Pinpoint the cell where the given text exists, returning its [x, y] midpoint coordinate. 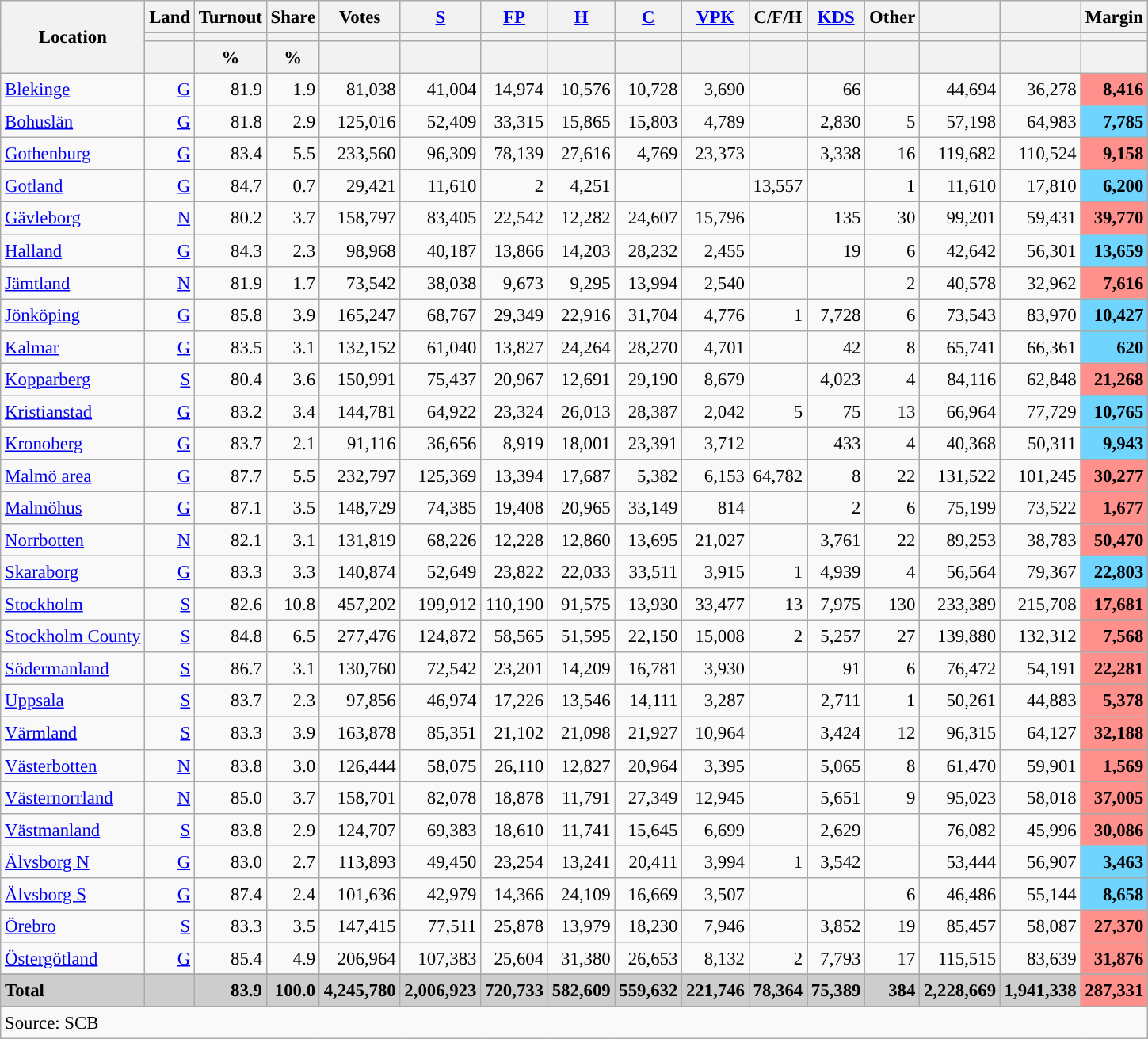
433 [837, 444]
30 [892, 219]
73,543 [960, 315]
Source: SCB [574, 1022]
52,649 [441, 572]
Norrbotten [73, 541]
158,701 [360, 797]
84.3 [230, 250]
84,116 [960, 379]
84.7 [230, 185]
277,476 [360, 637]
2,006,923 [441, 991]
46,974 [441, 701]
9,943 [1114, 444]
24,109 [582, 894]
VPK [716, 17]
1,677 [1114, 507]
4,769 [648, 154]
233,389 [960, 604]
83.9 [230, 991]
42,642 [960, 250]
13,659 [1114, 250]
97,856 [360, 701]
36,656 [441, 444]
2.7 [293, 862]
73,522 [1040, 507]
144,781 [360, 412]
58,565 [515, 637]
99,201 [960, 219]
199,912 [441, 604]
37,005 [1114, 797]
384 [892, 991]
56,301 [1040, 250]
27,616 [582, 154]
72,542 [441, 669]
87.4 [230, 894]
12,945 [716, 797]
23,373 [716, 154]
7,785 [1114, 122]
3,690 [716, 90]
32,188 [1114, 734]
44,694 [960, 90]
Kristianstad [73, 412]
18,878 [515, 797]
33,511 [648, 572]
9 [892, 797]
101,636 [360, 894]
147,415 [360, 926]
3,463 [1114, 862]
KDS [837, 17]
58,075 [441, 766]
22,033 [582, 572]
91,116 [360, 444]
12,691 [582, 379]
21,098 [582, 734]
33,149 [648, 507]
21,927 [648, 734]
85,351 [441, 734]
13,241 [582, 862]
Total [73, 991]
53,444 [960, 862]
720,733 [515, 991]
17,226 [515, 701]
Bohuslän [73, 122]
13,394 [515, 476]
21,268 [1114, 379]
12 [892, 734]
11,741 [582, 829]
19,408 [515, 507]
9,673 [515, 282]
31,876 [1114, 959]
Västernorrland [73, 797]
66,964 [960, 412]
5,065 [837, 766]
113,893 [360, 862]
3,930 [716, 669]
215,708 [1040, 604]
96,315 [960, 734]
29,190 [648, 379]
Votes [360, 17]
14,209 [582, 669]
91 [837, 669]
82.1 [230, 541]
132,152 [360, 347]
23,822 [515, 572]
6,200 [1114, 185]
10,427 [1114, 315]
58,087 [1040, 926]
95,023 [960, 797]
45,996 [1040, 829]
68,767 [441, 315]
18,610 [515, 829]
3,338 [837, 154]
Västmanland [73, 829]
23,201 [515, 669]
287,331 [1114, 991]
22,542 [515, 219]
131,522 [960, 476]
Land [170, 17]
3,395 [716, 766]
125,369 [441, 476]
7,728 [837, 315]
23,391 [648, 444]
233,560 [360, 154]
Älvsborg S [73, 894]
31,380 [582, 959]
457,202 [360, 604]
132,312 [1040, 637]
22,281 [1114, 669]
3.6 [293, 379]
3,994 [716, 862]
110,190 [515, 604]
83.0 [230, 862]
158,797 [360, 219]
24,264 [582, 347]
82,078 [441, 797]
Gävleborg [73, 219]
139,880 [960, 637]
Halland [73, 250]
2,629 [837, 829]
559,632 [648, 991]
66 [837, 90]
12,228 [515, 541]
16,669 [648, 894]
Malmöhus [73, 507]
85.8 [230, 315]
44,883 [1040, 701]
2,540 [716, 282]
4,939 [837, 572]
Stockholm County [73, 637]
7,946 [716, 926]
10,964 [716, 734]
165,247 [360, 315]
17,681 [1114, 604]
66,361 [1040, 347]
56,907 [1040, 862]
30,086 [1114, 829]
2,228,669 [960, 991]
12,827 [582, 766]
7,793 [837, 959]
125,016 [360, 122]
20,965 [582, 507]
25,878 [515, 926]
4.9 [293, 959]
23,324 [515, 412]
Location [73, 37]
124,707 [360, 829]
61,470 [960, 766]
5,382 [648, 476]
C [648, 17]
7,616 [1114, 282]
3,712 [716, 444]
C/F/H [778, 17]
8,416 [1114, 90]
16 [892, 154]
Share [293, 17]
107,383 [441, 959]
119,682 [960, 154]
15,645 [648, 829]
83.4 [230, 154]
Älvsborg N [73, 862]
40,368 [960, 444]
75,437 [441, 379]
11,791 [582, 797]
814 [716, 507]
51,595 [582, 637]
Västerbotten [73, 766]
1,941,338 [1040, 991]
124,872 [441, 637]
27,370 [1114, 926]
H [582, 17]
76,082 [960, 829]
98,968 [360, 250]
13,979 [582, 926]
13,695 [648, 541]
38,783 [1040, 541]
Gotland [73, 185]
12,860 [582, 541]
80.2 [230, 219]
Gothenburg [73, 154]
2,711 [837, 701]
20,967 [515, 379]
15,865 [582, 122]
4,776 [716, 315]
83.2 [230, 412]
33,477 [716, 604]
4,701 [716, 347]
77,729 [1040, 412]
68,226 [441, 541]
57,198 [960, 122]
Margin [1114, 17]
7,975 [837, 604]
64,127 [1040, 734]
135 [837, 219]
6,699 [716, 829]
38,038 [441, 282]
41,004 [441, 90]
115,515 [960, 959]
Malmö area [73, 476]
18,001 [582, 444]
Örebro [73, 926]
87.1 [230, 507]
10,728 [648, 90]
3,424 [837, 734]
14,203 [582, 250]
3,507 [716, 894]
Skaraborg [73, 572]
81.8 [230, 122]
59,431 [1040, 219]
65,741 [960, 347]
3.3 [293, 572]
13,866 [515, 250]
131,819 [360, 541]
15,803 [648, 122]
9,158 [1114, 154]
3.4 [293, 412]
3,287 [716, 701]
3.0 [293, 766]
9,295 [582, 282]
83,405 [441, 219]
232,797 [360, 476]
16,781 [648, 669]
Jönköping [73, 315]
31,704 [648, 315]
126,444 [360, 766]
64,782 [778, 476]
83,970 [1040, 315]
40,187 [441, 250]
79,367 [1040, 572]
Stockholm [73, 604]
163,878 [360, 734]
1.7 [293, 282]
13,546 [582, 701]
10,576 [582, 90]
10.8 [293, 604]
20,411 [648, 862]
3,852 [837, 926]
82.6 [230, 604]
Uppsala [73, 701]
8,132 [716, 959]
26,653 [648, 959]
21,102 [515, 734]
13,827 [515, 347]
89,253 [960, 541]
17,810 [1040, 185]
10,765 [1114, 412]
4,789 [716, 122]
58,018 [1040, 797]
130 [892, 604]
54,191 [1040, 669]
8,658 [1114, 894]
83,639 [1040, 959]
5,378 [1114, 701]
30,277 [1114, 476]
21,027 [716, 541]
Värmland [73, 734]
84.8 [230, 637]
2,042 [716, 412]
85.0 [230, 797]
8,679 [716, 379]
32,962 [1040, 282]
46,486 [960, 894]
40,578 [960, 282]
26,110 [515, 766]
Kalmar [73, 347]
130,760 [360, 669]
74,385 [441, 507]
110,524 [1040, 154]
101,245 [1040, 476]
75,389 [837, 991]
27,349 [648, 797]
13,930 [648, 604]
Jämtland [73, 282]
25,604 [515, 959]
150,991 [360, 379]
2.4 [293, 894]
87.7 [230, 476]
29,349 [515, 315]
15,796 [716, 219]
3,761 [837, 541]
3,915 [716, 572]
13,557 [778, 185]
Östergötland [73, 959]
6,153 [716, 476]
15,008 [716, 637]
75,199 [960, 507]
29,421 [360, 185]
5,651 [837, 797]
18,230 [648, 926]
12,282 [582, 219]
52,409 [441, 122]
140,874 [360, 572]
55,144 [1040, 894]
86.7 [230, 669]
2,830 [837, 122]
Kopparberg [73, 379]
0.7 [293, 185]
3,542 [837, 862]
206,964 [360, 959]
22,803 [1114, 572]
59,901 [1040, 766]
4,245,780 [360, 991]
20,964 [648, 766]
61,040 [441, 347]
17 [892, 959]
1.9 [293, 90]
69,383 [441, 829]
28,270 [648, 347]
Turnout [230, 17]
8,919 [515, 444]
221,746 [716, 991]
14,366 [515, 894]
4,023 [837, 379]
50,311 [1040, 444]
24,607 [648, 219]
36,278 [1040, 90]
100.0 [293, 991]
96,309 [441, 154]
33,315 [515, 122]
1,569 [1114, 766]
Södermanland [73, 669]
4,251 [582, 185]
64,983 [1040, 122]
50,261 [960, 701]
78,364 [778, 991]
582,609 [582, 991]
76,472 [960, 669]
27 [892, 637]
28,387 [648, 412]
7,568 [1114, 637]
14,974 [515, 90]
85,457 [960, 926]
62,848 [1040, 379]
73,542 [360, 282]
85.4 [230, 959]
6.5 [293, 637]
13,994 [648, 282]
14,111 [648, 701]
80.4 [230, 379]
83.5 [230, 347]
49,450 [441, 862]
2.1 [293, 444]
39,770 [1114, 219]
77,511 [441, 926]
620 [1114, 347]
5,257 [837, 637]
Other [892, 17]
42,979 [441, 894]
FP [515, 17]
22,916 [582, 315]
50,470 [1114, 541]
17,687 [582, 476]
78,139 [515, 154]
26,013 [582, 412]
64,922 [441, 412]
Blekinge [73, 90]
42 [837, 347]
56,564 [960, 572]
75 [837, 412]
148,729 [360, 507]
81,038 [360, 90]
Kronoberg [73, 444]
22,150 [648, 637]
23,254 [515, 862]
91,575 [582, 604]
2,455 [716, 250]
28,232 [648, 250]
